Output the (x, y) coordinate of the center of the cell containing the given text.  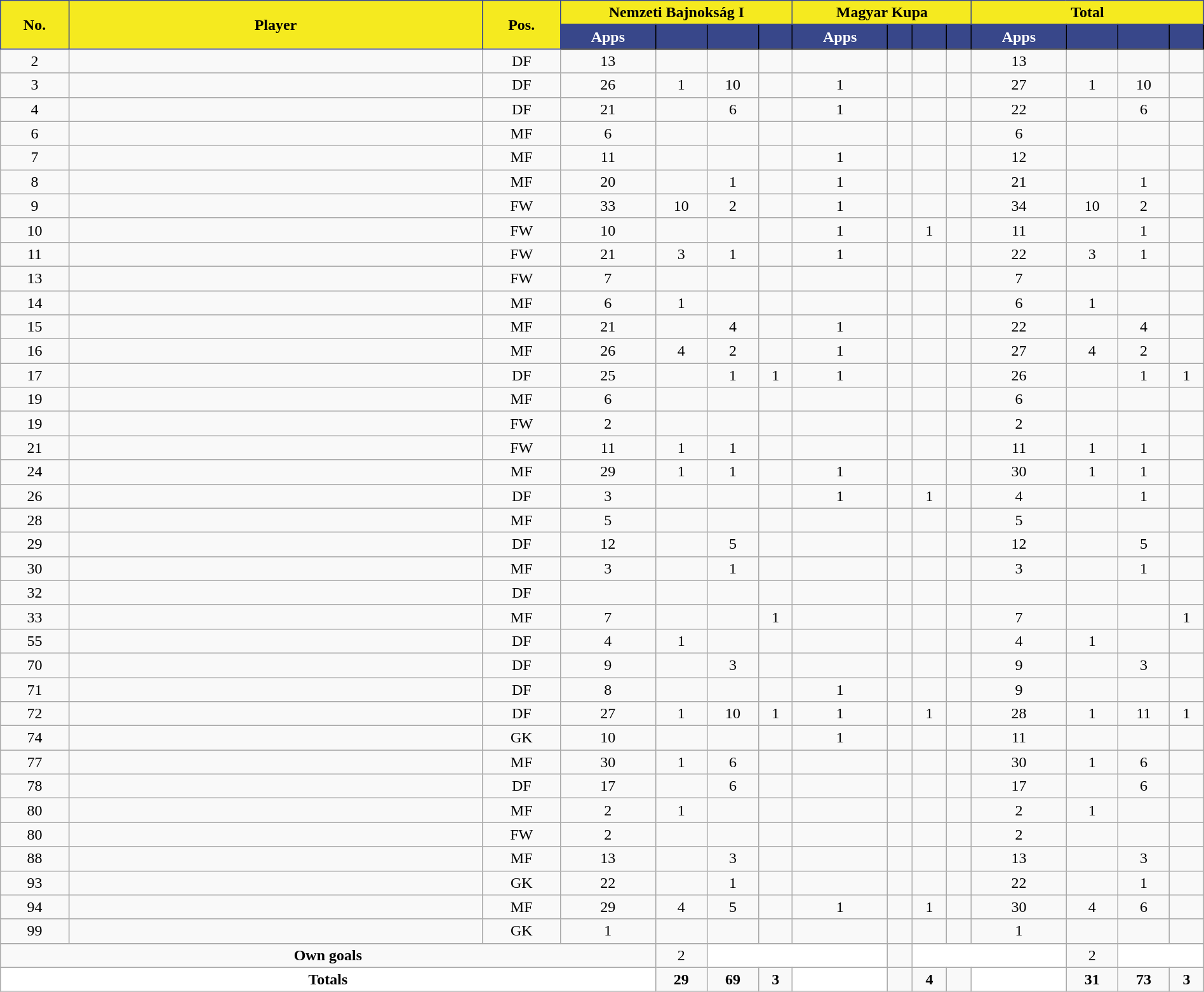
Pos. (522, 25)
32 (35, 593)
25 (608, 375)
15 (35, 327)
Totals (328, 979)
Magyar Kupa (882, 13)
77 (35, 762)
94 (35, 907)
72 (35, 714)
16 (35, 351)
Own goals (328, 955)
88 (35, 859)
71 (35, 689)
74 (35, 738)
34 (1019, 206)
99 (35, 931)
78 (35, 786)
No. (35, 25)
Player (276, 25)
70 (35, 665)
Total (1087, 13)
93 (35, 883)
20 (608, 182)
69 (733, 979)
73 (1143, 979)
31 (1092, 979)
55 (35, 641)
14 (35, 303)
24 (35, 472)
Nemzeti Bajnokság I (677, 13)
